Detect which cell encompasses the target text, then output its (x, y) center coordinate. 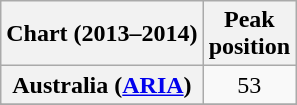
53 (249, 85)
Australia (ARIA) (102, 85)
Chart (2013–2014) (102, 34)
Peakposition (249, 34)
